Locate the cell with the specified text and output its [X, Y] center coordinate. 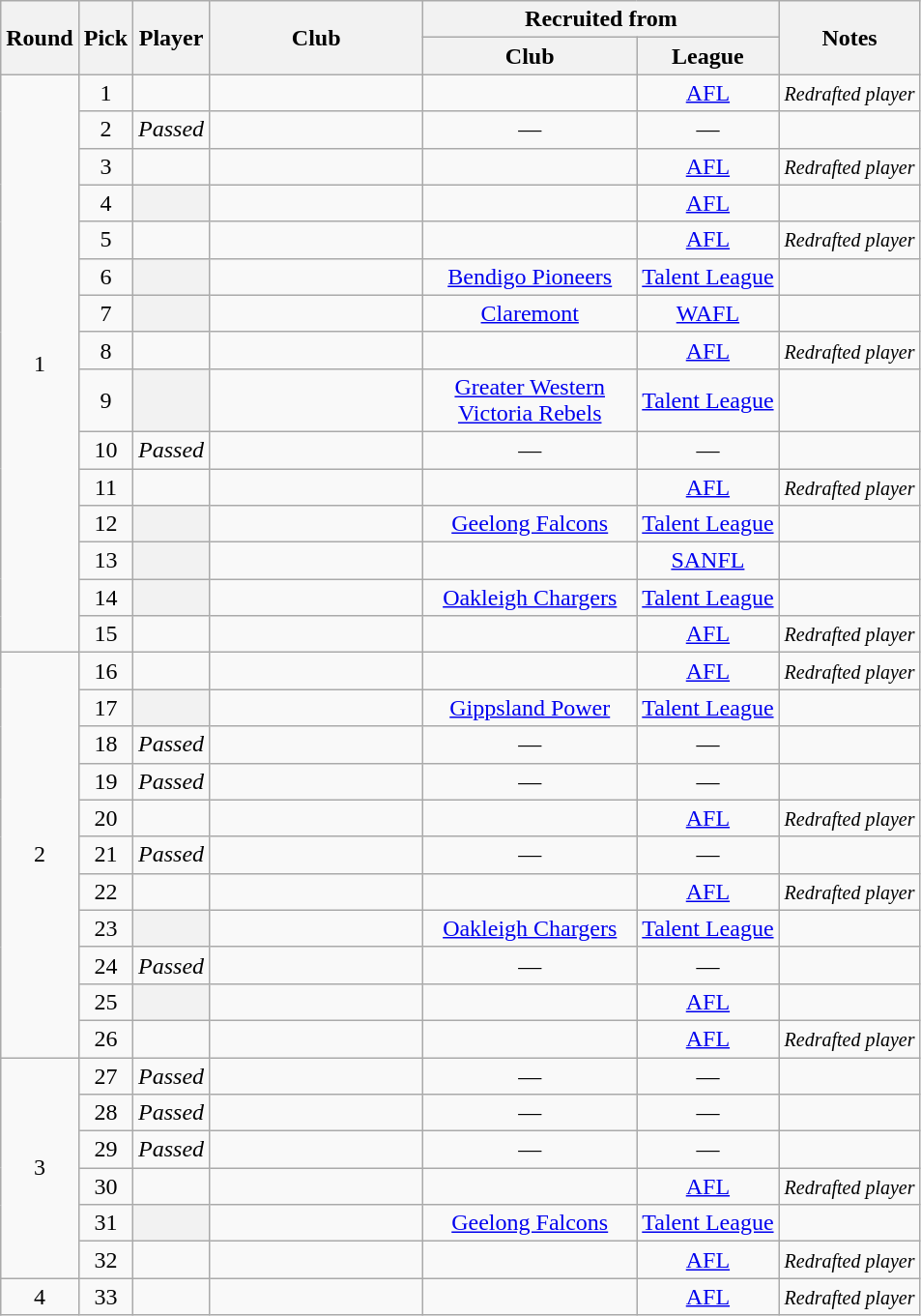
7 [105, 313]
15 [105, 634]
13 [105, 561]
Player [172, 38]
Recruited from [601, 19]
19 [105, 781]
29 [105, 1150]
20 [105, 818]
11 [105, 486]
30 [105, 1186]
12 [105, 524]
24 [105, 965]
Gippsland Power [530, 708]
Pick [105, 38]
33 [105, 1297]
Bendigo Pioneers [530, 277]
17 [105, 708]
31 [105, 1223]
21 [105, 855]
32 [105, 1260]
26 [105, 1038]
Claremont [530, 313]
SANFL [707, 561]
27 [105, 1076]
Round [40, 38]
8 [105, 350]
League [707, 56]
25 [105, 1002]
14 [105, 598]
22 [105, 892]
16 [105, 671]
23 [105, 928]
Notes [849, 38]
6 [105, 277]
28 [105, 1113]
18 [105, 745]
9 [105, 400]
10 [105, 450]
WAFL [707, 313]
Greater Western Victoria Rebels [530, 400]
5 [105, 240]
